Determine the [x, y] coordinate at the center of the cell enclosing the given text.  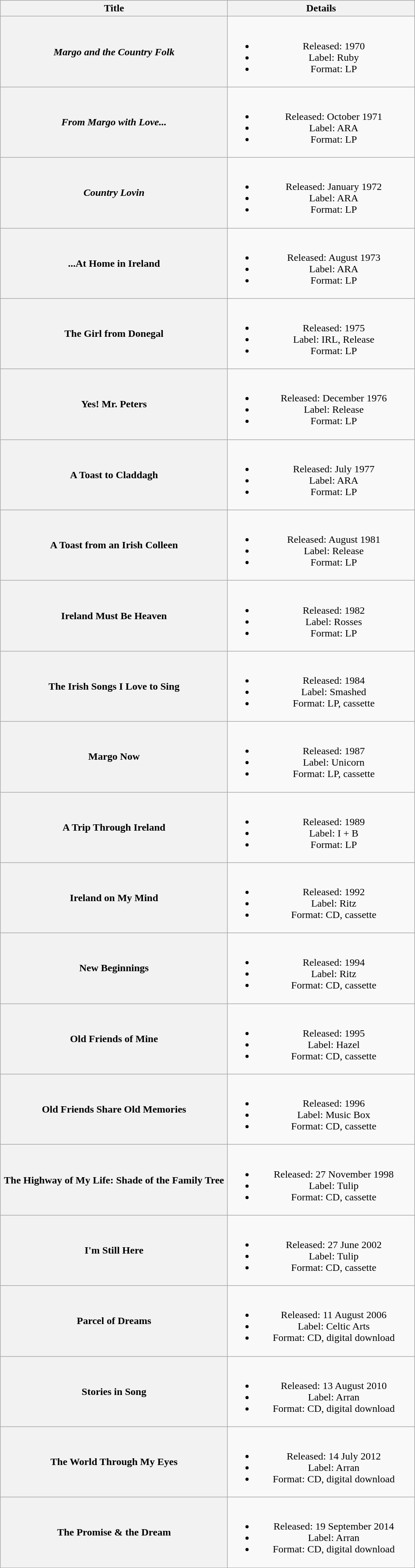
Margo and the Country Folk [114, 51]
From Margo with Love... [114, 122]
Released: 1975Label: IRL, ReleaseFormat: LP [321, 333]
A Toast from an Irish Colleen [114, 545]
The World Through My Eyes [114, 1462]
Released: 27 November 1998Label: TulipFormat: CD, cassette [321, 1180]
Released: August 1973Label: ARAFormat: LP [321, 263]
Released: 1996Label: Music BoxFormat: CD, cassette [321, 1109]
Released: 1970Label: RubyFormat: LP [321, 51]
The Promise & the Dream [114, 1532]
A Toast to Claddagh [114, 474]
Yes! Mr. Peters [114, 404]
New Beginnings [114, 968]
Released: 1989Label: I + BFormat: LP [321, 827]
Margo Now [114, 756]
Parcel of Dreams [114, 1321]
I'm Still Here [114, 1250]
Released: 1992Label: RitzFormat: CD, cassette [321, 898]
The Girl from Donegal [114, 333]
Released: 1995Label: HazelFormat: CD, cassette [321, 1039]
Released: 14 July 2012Label: ArranFormat: CD, digital download [321, 1462]
The Highway of My Life: Shade of the Family Tree [114, 1180]
The Irish Songs I Love to Sing [114, 686]
Title [114, 8]
Details [321, 8]
Released: 1982Label: RossesFormat: LP [321, 615]
Released: 27 June 2002Label: TulipFormat: CD, cassette [321, 1250]
Ireland on My Mind [114, 898]
A Trip Through Ireland [114, 827]
Old Friends Share Old Memories [114, 1109]
Released: December 1976Label: ReleaseFormat: LP [321, 404]
...At Home in Ireland [114, 263]
Released: 11 August 2006Label: Celtic ArtsFormat: CD, digital download [321, 1321]
Released: 1987Label: UnicornFormat: LP, cassette [321, 756]
Released: October 1971Label: ARAFormat: LP [321, 122]
Ireland Must Be Heaven [114, 615]
Released: January 1972Label: ARAFormat: LP [321, 192]
Released: August 1981Label: ReleaseFormat: LP [321, 545]
Released: 19 September 2014Label: ArranFormat: CD, digital download [321, 1532]
Country Lovin [114, 192]
Stories in Song [114, 1391]
Released: July 1977Label: ARAFormat: LP [321, 474]
Released: 1994Label: RitzFormat: CD, cassette [321, 968]
Released: 1984Label: SmashedFormat: LP, cassette [321, 686]
Released: 13 August 2010Label: ArranFormat: CD, digital download [321, 1391]
Old Friends of Mine [114, 1039]
